From the cell containing the given text, extract its center point as (x, y) coordinate. 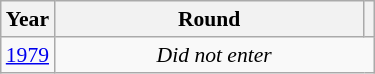
Year (28, 19)
1979 (28, 55)
Did not enter (214, 55)
Round (209, 19)
